Return [x, y] of the center of cell containing provided text 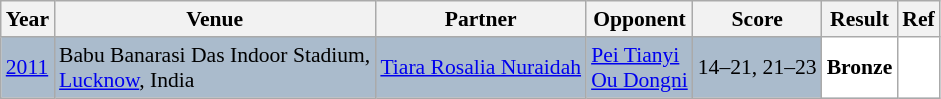
Venue [214, 19]
Pei Tianyi Ou Dongni [640, 68]
Score [758, 19]
Opponent [640, 19]
Year [28, 19]
14–21, 21–23 [758, 68]
Bronze [860, 68]
Babu Banarasi Das Indoor Stadium,Lucknow, India [214, 68]
Partner [480, 19]
2011 [28, 68]
Tiara Rosalia Nuraidah [480, 68]
Result [860, 19]
Ref [918, 19]
